Find where the given text appears and provide that cell's center as (X, Y) coordinate. 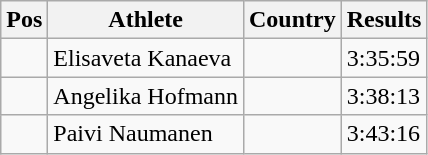
Paivi Naumanen (146, 134)
Pos (24, 20)
3:35:59 (384, 58)
Results (384, 20)
Athlete (146, 20)
3:43:16 (384, 134)
Country (292, 20)
3:38:13 (384, 96)
Angelika Hofmann (146, 96)
Elisaveta Kanaeva (146, 58)
